Return (x, y) of the center of cell containing provided text 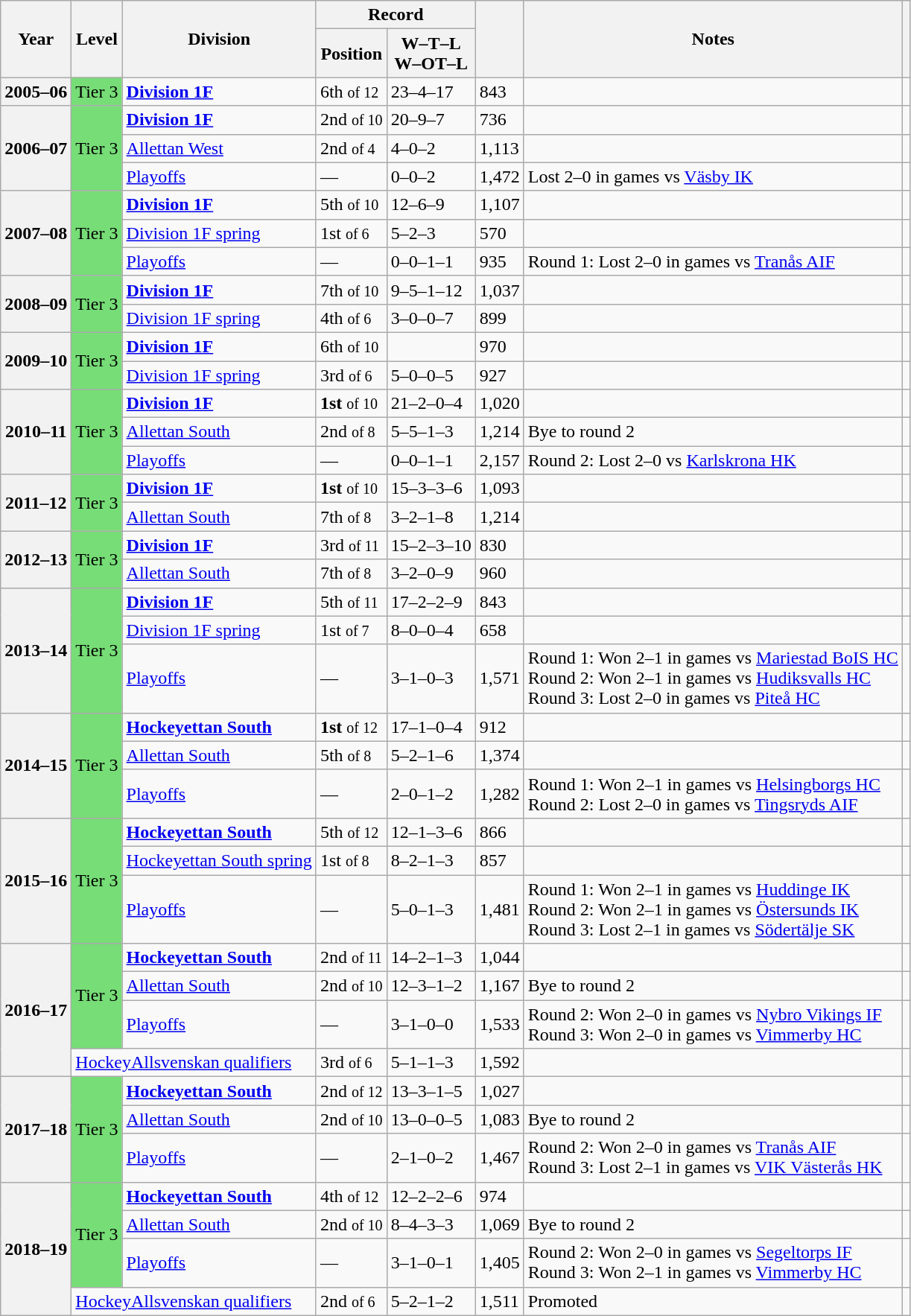
Round 1: Won 2–1 in games vs Helsingborgs HCRound 2: Lost 2–0 in games vs Tingsryds AIF (713, 794)
Allettan West (219, 148)
5th of 11 (352, 602)
6th of 10 (352, 346)
21–2–0–4 (431, 404)
1st of 6 (352, 233)
3–1–0–1 (431, 1263)
15–2–3–10 (431, 545)
5–0–0–5 (431, 375)
2018–19 (36, 1248)
9–5–1–12 (431, 290)
1,533 (499, 1025)
857 (499, 860)
1,037 (499, 290)
960 (499, 573)
2010–11 (36, 432)
2017–18 (36, 1129)
1st of 7 (352, 630)
830 (499, 545)
2–0–1–2 (431, 794)
Round 1: Won 2–1 in games vs Huddinge IKRound 2: Won 2–1 in games vs Östersunds IKRound 3: Lost 2–1 in games vs Södertälje SK (713, 909)
W–T–LW–OT–L (431, 54)
Lost 2–0 in games vs Väsby IK (713, 177)
15–3–3–6 (431, 489)
866 (499, 832)
2016–17 (36, 1010)
5–2–3 (431, 233)
2nd of 4 (352, 148)
4th of 6 (352, 318)
2006–07 (36, 148)
8–2–1–3 (431, 860)
935 (499, 261)
1,044 (499, 958)
Record (396, 15)
1,083 (499, 1119)
13–3–1–5 (431, 1091)
5th of 12 (352, 832)
12–1–3–6 (431, 832)
2nd of 8 (352, 432)
2007–08 (36, 233)
3–2–0–9 (431, 573)
2,157 (499, 460)
Year (36, 39)
Round 2: Won 2–0 in games vs Nybro Vikings IFRound 3: Won 2–0 in games vs Vimmerby HC (713, 1025)
5–5–1–3 (431, 432)
Position (352, 54)
5th of 10 (352, 205)
Round 2: Won 2–0 in games vs Segeltorps IFRound 3: Won 2–1 in games vs Vimmerby HC (713, 1263)
2013–14 (36, 650)
2nd of 11 (352, 958)
12–2–2–6 (431, 1196)
2011–12 (36, 503)
3–0–0–7 (431, 318)
13–0–0–5 (431, 1119)
Division (219, 39)
1,481 (499, 909)
2nd of 6 (352, 1301)
1,020 (499, 404)
1,093 (499, 489)
5–2–1–2 (431, 1301)
8–4–3–3 (431, 1224)
2015–16 (36, 880)
1,405 (499, 1263)
970 (499, 346)
1st of 8 (352, 860)
1,374 (499, 755)
1,571 (499, 678)
1,167 (499, 986)
1st of 12 (352, 727)
1,027 (499, 1091)
3rd of 11 (352, 545)
4–0–2 (431, 148)
20–9–7 (431, 120)
17–1–0–4 (431, 727)
899 (499, 318)
2009–10 (36, 360)
Round 1: Lost 2–0 in games vs Tranås AIF (713, 261)
912 (499, 727)
658 (499, 630)
5–1–1–3 (431, 1063)
1,472 (499, 177)
Hockeyettan South spring (219, 860)
2nd of 12 (352, 1091)
0–0–2 (431, 177)
3–1–0–0 (431, 1025)
1,511 (499, 1301)
Round 1: Won 2–1 in games vs Mariestad BoIS HCRound 2: Won 2–1 in games vs Hudiksvalls HCRound 3: Lost 2–0 in games vs Piteå HC (713, 678)
17–2–2–9 (431, 602)
23–4–17 (431, 92)
5–2–1–6 (431, 755)
1,467 (499, 1157)
6th of 12 (352, 92)
5th of 8 (352, 755)
1,282 (499, 794)
14–2–1–3 (431, 958)
8–0–0–4 (431, 630)
Round 2: Won 2–0 in games vs Tranås AIFRound 3: Lost 2–1 in games vs VIK Västerås HK (713, 1157)
570 (499, 233)
736 (499, 120)
Round 2: Lost 2–0 vs Karlskrona HK (713, 460)
Level (97, 39)
4th of 12 (352, 1196)
12–6–9 (431, 205)
1,069 (499, 1224)
Notes (713, 39)
12–3–1–2 (431, 986)
2–1–0–2 (431, 1157)
2012–13 (36, 559)
2008–09 (36, 304)
2014–15 (36, 766)
2005–06 (36, 92)
974 (499, 1196)
Promoted (713, 1301)
5–0–1–3 (431, 909)
3–1–0–3 (431, 678)
927 (499, 375)
1,107 (499, 205)
1,113 (499, 148)
3–2–1–8 (431, 517)
7th of 10 (352, 290)
1,592 (499, 1063)
